Locate the cell with the specified text and output its (x, y) center coordinate. 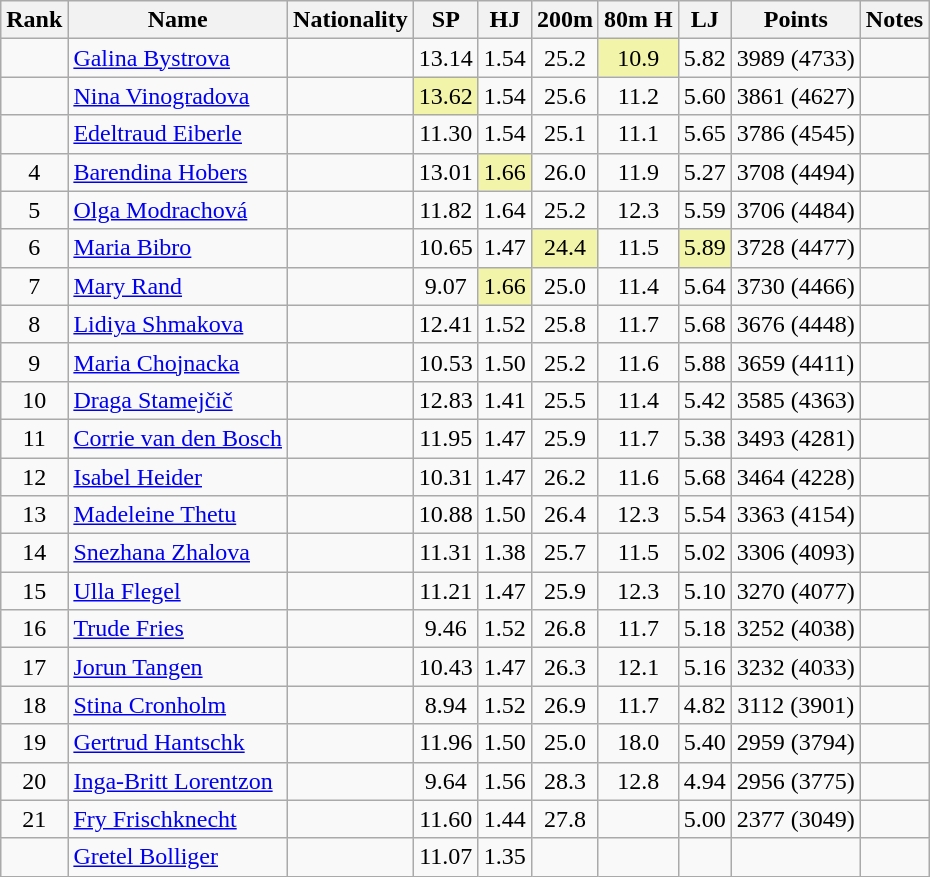
8.94 (446, 705)
20 (34, 781)
Edeltraud Eiberle (178, 134)
19 (34, 743)
26.0 (564, 172)
3464 (4228) (796, 477)
11.21 (446, 591)
18.0 (638, 743)
3989 (4733) (796, 58)
1.41 (504, 400)
5 (34, 210)
3659 (4411) (796, 362)
4 (34, 172)
7 (34, 286)
Points (796, 20)
15 (34, 591)
8 (34, 324)
Gretel Bolliger (178, 857)
Isabel Heider (178, 477)
9 (34, 362)
Jorun Tangen (178, 667)
3112 (3901) (796, 705)
16 (34, 629)
26.3 (564, 667)
5.59 (704, 210)
10.31 (446, 477)
1.56 (504, 781)
10.88 (446, 515)
Ulla Flegel (178, 591)
80m H (638, 20)
5.54 (704, 515)
Galina Bystrova (178, 58)
5.38 (704, 438)
26.9 (564, 705)
11.95 (446, 438)
Gertrud Hantschk (178, 743)
2959 (3794) (796, 743)
25.6 (564, 96)
1.38 (504, 553)
5.40 (704, 743)
Mary Rand (178, 286)
3270 (4077) (796, 591)
13.62 (446, 96)
12.1 (638, 667)
3306 (4093) (796, 553)
11.82 (446, 210)
Maria Chojnacka (178, 362)
Name (178, 20)
11.96 (446, 743)
5.02 (704, 553)
3493 (4281) (796, 438)
12.41 (446, 324)
Maria Bibro (178, 248)
5.27 (704, 172)
4.82 (704, 705)
25.5 (564, 400)
5.10 (704, 591)
10.9 (638, 58)
Nina Vinogradova (178, 96)
5.89 (704, 248)
Stina Cronholm (178, 705)
10.43 (446, 667)
11.30 (446, 134)
24.4 (564, 248)
25.1 (564, 134)
Fry Frischknecht (178, 819)
5.18 (704, 629)
11.07 (446, 857)
3861 (4627) (796, 96)
5.88 (704, 362)
5.42 (704, 400)
Inga-Britt Lorentzon (178, 781)
21 (34, 819)
25.8 (564, 324)
11.31 (446, 553)
Madeleine Thetu (178, 515)
Barendina Hobers (178, 172)
HJ (504, 20)
3252 (4038) (796, 629)
18 (34, 705)
26.8 (564, 629)
5.65 (704, 134)
13.01 (446, 172)
6 (34, 248)
10.53 (446, 362)
12 (34, 477)
12.8 (638, 781)
12.83 (446, 400)
3232 (4033) (796, 667)
1.44 (504, 819)
9.46 (446, 629)
11 (34, 438)
10 (34, 400)
26.4 (564, 515)
Trude Fries (178, 629)
11.1 (638, 134)
2956 (3775) (796, 781)
28.3 (564, 781)
27.8 (564, 819)
26.2 (564, 477)
3363 (4154) (796, 515)
14 (34, 553)
11.60 (446, 819)
Nationality (351, 20)
200m (564, 20)
Draga Stamejčič (178, 400)
Snezhana Zhalova (178, 553)
3676 (4448) (796, 324)
Rank (34, 20)
9.64 (446, 781)
5.00 (704, 819)
5.64 (704, 286)
11.2 (638, 96)
2377 (3049) (796, 819)
1.64 (504, 210)
3730 (4466) (796, 286)
17 (34, 667)
25.7 (564, 553)
5.60 (704, 96)
9.07 (446, 286)
5.16 (704, 667)
Olga Modrachová (178, 210)
Notes (894, 20)
4.94 (704, 781)
3585 (4363) (796, 400)
3706 (4484) (796, 210)
1.35 (504, 857)
3728 (4477) (796, 248)
3786 (4545) (796, 134)
SP (446, 20)
3708 (4494) (796, 172)
Lidiya Shmakova (178, 324)
13 (34, 515)
13.14 (446, 58)
5.82 (704, 58)
10.65 (446, 248)
Corrie van den Bosch (178, 438)
LJ (704, 20)
11.9 (638, 172)
